Output the (x, y) coordinate of the center of the cell containing the given text.  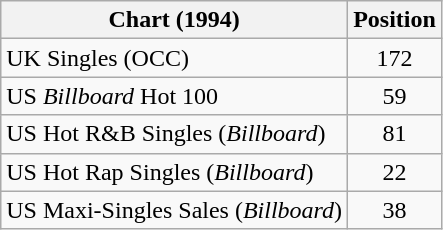
US Hot R&B Singles (Billboard) (174, 134)
38 (395, 210)
172 (395, 58)
US Billboard Hot 100 (174, 96)
US Hot Rap Singles (Billboard) (174, 172)
US Maxi-Singles Sales (Billboard) (174, 210)
UK Singles (OCC) (174, 58)
Position (395, 20)
81 (395, 134)
Chart (1994) (174, 20)
59 (395, 96)
22 (395, 172)
